Capture the cell that displays the provided text and extract its (x, y) central coordinate. 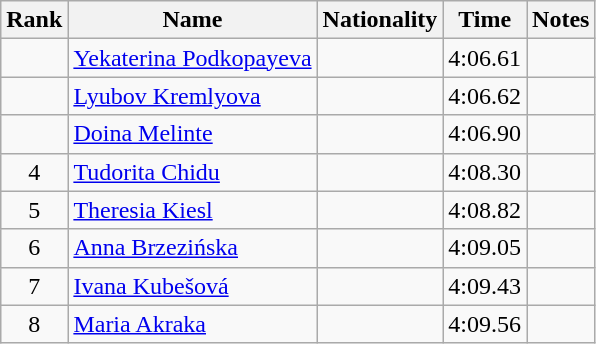
Name (192, 20)
4:08.82 (485, 210)
5 (34, 210)
Yekaterina Podkopayeva (192, 58)
Nationality (380, 20)
4:09.56 (485, 324)
Anna Brzezińska (192, 248)
Notes (561, 20)
6 (34, 248)
4:06.90 (485, 134)
Time (485, 20)
8 (34, 324)
4 (34, 172)
Theresia Kiesl (192, 210)
4:09.43 (485, 286)
4:09.05 (485, 248)
4:06.62 (485, 96)
Ivana Kubešová (192, 286)
4:06.61 (485, 58)
Maria Akraka (192, 324)
Rank (34, 20)
Tudorita Chidu (192, 172)
Doina Melinte (192, 134)
Lyubov Kremlyova (192, 96)
4:08.30 (485, 172)
7 (34, 286)
